Capture the cell that displays the provided text and extract its (X, Y) central coordinate. 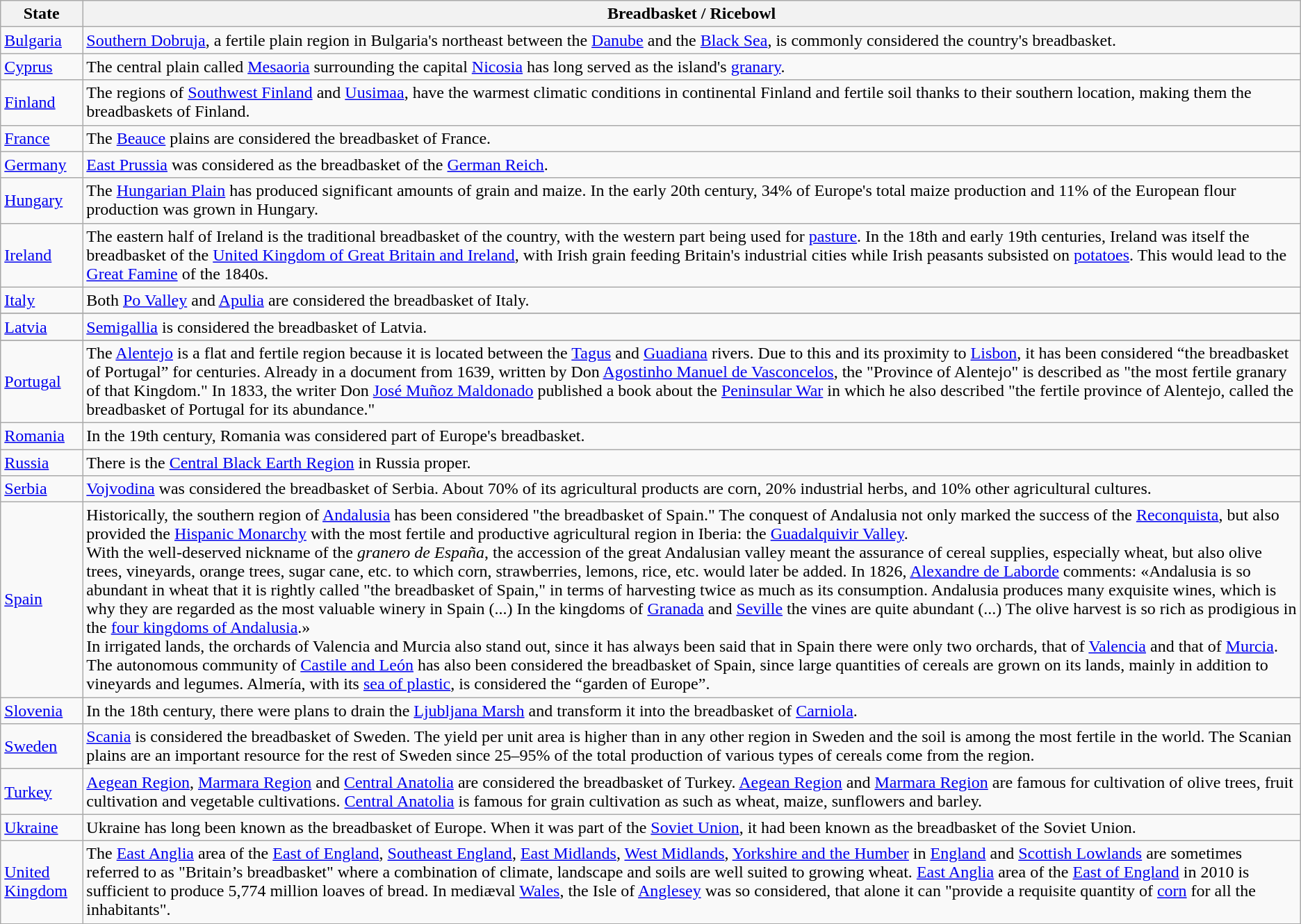
The central plain called Mesaoria surrounding the capital Nicosia has long served as the island's granary. (692, 67)
In the 18th century, there were plans to drain the Ljubljana Marsh and transform it into the breadbasket of Carniola. (692, 711)
Both Po Valley and Apulia are considered the breadbasket of Italy. (692, 300)
Cyprus (42, 67)
Germany (42, 165)
Ireland (42, 255)
Italy (42, 300)
Spain (42, 600)
Breadbasket / Ricebowl (692, 14)
Slovenia (42, 711)
Hungary (42, 200)
Ukraine (42, 827)
Portugal (42, 381)
Finland (42, 103)
The Beauce plains are considered the breadbasket of France. (692, 138)
United Kingdom (42, 882)
Russia (42, 462)
Bulgaria (42, 40)
Latvia (42, 327)
There is the Central Black Earth Region in Russia proper. (692, 462)
Sweden (42, 746)
Serbia (42, 489)
East Prussia was considered as the breadbasket of the German Reich. (692, 165)
Semigallia is considered the breadbasket of Latvia. (692, 327)
In the 19th century, Romania was considered part of Europe's breadbasket. (692, 436)
State (42, 14)
Turkey (42, 792)
Romania (42, 436)
France (42, 138)
